For the text-containing cell, return its midpoint in [X, Y] coordinate format. 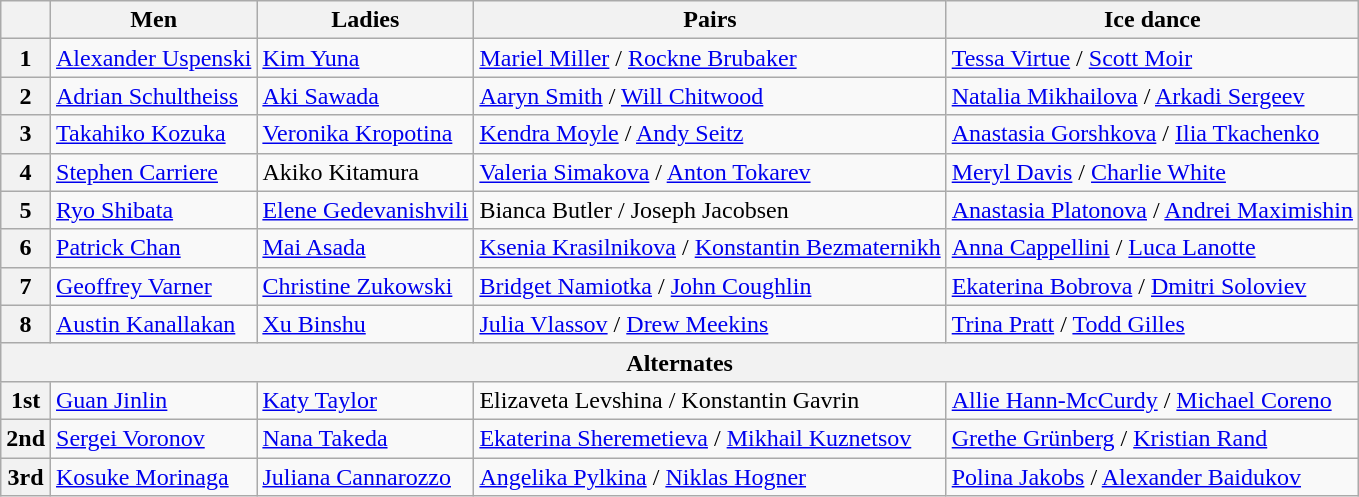
Anastasia Gorshkova / Ilia Tkachenko [1152, 134]
Guan Jinlin [154, 400]
Veronika Kropotina [366, 134]
Kendra Moyle / Andy Seitz [710, 134]
Natalia Mikhailova / Arkadi Sergeev [1152, 96]
Bridget Namiotka / John Coughlin [710, 286]
Allie Hann-McCurdy / Michael Coreno [1152, 400]
Ekaterina Bobrova / Dmitri Soloviev [1152, 286]
Alexander Uspenski [154, 58]
Akiko Kitamura [366, 172]
Mai Asada [366, 248]
Pairs [710, 20]
Stephen Carriere [154, 172]
Kim Yuna [366, 58]
Grethe Grünberg / Kristian Rand [1152, 438]
5 [26, 210]
Xu Binshu [366, 324]
Valeria Simakova / Anton Tokarev [710, 172]
Ice dance [1152, 20]
Julia Vlassov / Drew Meekins [710, 324]
Patrick Chan [154, 248]
Ksenia Krasilnikova / Konstantin Bezmaternikh [710, 248]
Anastasia Platonova / Andrei Maximishin [1152, 210]
Ekaterina Sheremetieva / Mikhail Kuznetsov [710, 438]
Alternates [680, 362]
Anna Cappellini / Luca Lanotte [1152, 248]
Elizaveta Levshina / Konstantin Gavrin [710, 400]
Trina Pratt / Todd Gilles [1152, 324]
Angelika Pylkina / Niklas Hogner [710, 477]
Bianca Butler / Joseph Jacobsen [710, 210]
Aki Sawada [366, 96]
3rd [26, 477]
Kosuke Morinaga [154, 477]
Juliana Cannarozzo [366, 477]
Polina Jakobs / Alexander Baidukov [1152, 477]
Nana Takeda [366, 438]
1 [26, 58]
2nd [26, 438]
4 [26, 172]
Aaryn Smith / Will Chitwood [710, 96]
Ladies [366, 20]
3 [26, 134]
Ryo Shibata [154, 210]
Sergei Voronov [154, 438]
Men [154, 20]
1st [26, 400]
7 [26, 286]
Meryl Davis / Charlie White [1152, 172]
Christine Zukowski [366, 286]
Takahiko Kozuka [154, 134]
2 [26, 96]
Austin Kanallakan [154, 324]
Katy Taylor [366, 400]
6 [26, 248]
Elene Gedevanishvili [366, 210]
8 [26, 324]
Geoffrey Varner [154, 286]
Mariel Miller / Rockne Brubaker [710, 58]
Adrian Schultheiss [154, 96]
Tessa Virtue / Scott Moir [1152, 58]
